For the text-containing cell, return its midpoint in [X, Y] coordinate format. 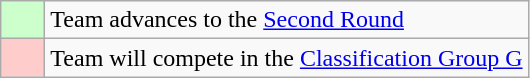
Team advances to the Second Round [286, 20]
Team will compete in the Classification Group G [286, 58]
